Provide the (x, y) coordinate of the cell's center where the given text is located.  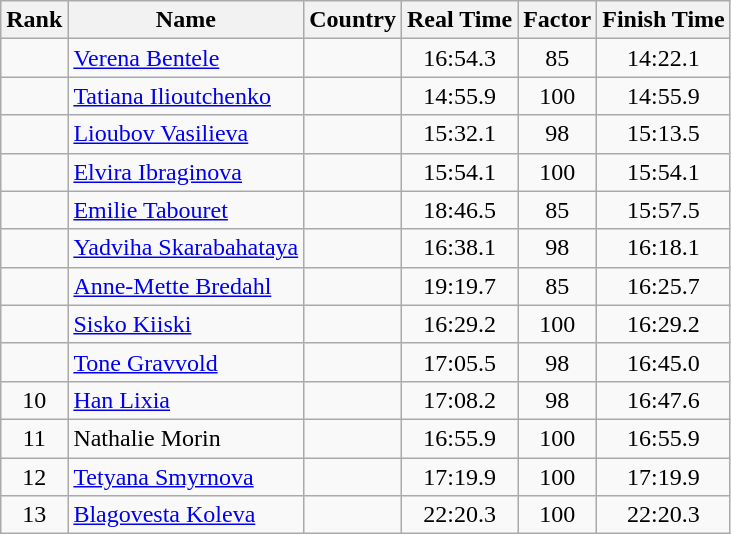
Anne-Mette Bredahl (186, 286)
15:13.5 (664, 134)
16:54.3 (459, 58)
17:05.5 (459, 362)
15:57.5 (664, 210)
17:08.2 (459, 400)
Emilie Tabouret (186, 210)
16:18.1 (664, 248)
10 (34, 400)
Factor (558, 20)
Elvira Ibraginova (186, 172)
Verena Bentele (186, 58)
13 (34, 515)
Tetyana Smyrnova (186, 477)
19:19.7 (459, 286)
Han Lixia (186, 400)
Nathalie Morin (186, 438)
Tatiana Ilioutchenko (186, 96)
Real Time (459, 20)
Country (353, 20)
18:46.5 (459, 210)
16:25.7 (664, 286)
12 (34, 477)
16:38.1 (459, 248)
Finish Time (664, 20)
Name (186, 20)
16:45.0 (664, 362)
Sisko Kiiski (186, 324)
11 (34, 438)
Blagovesta Koleva (186, 515)
15:32.1 (459, 134)
Rank (34, 20)
Tone Gravvold (186, 362)
Yadviha Skarabahataya (186, 248)
16:47.6 (664, 400)
14:22.1 (664, 58)
Lioubov Vasilieva (186, 134)
